Pinpoint the cell where the given text exists, returning its (x, y) midpoint coordinate. 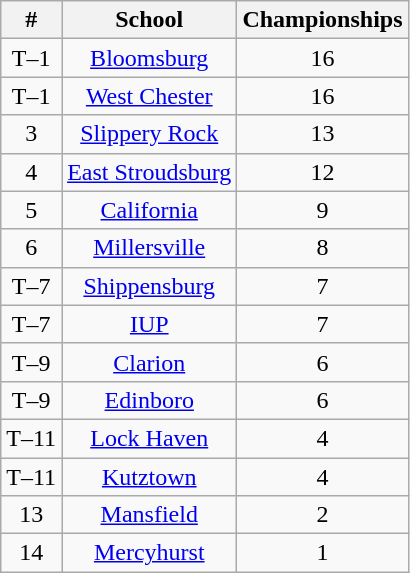
Shippensburg (150, 286)
Lock Haven (150, 438)
5 (32, 210)
East Stroudsburg (150, 172)
Kutztown (150, 477)
9 (322, 210)
14 (32, 553)
Mercyhurst (150, 553)
California (150, 210)
3 (32, 134)
Millersville (150, 248)
2 (322, 515)
Bloomsburg (150, 58)
8 (322, 248)
Clarion (150, 362)
# (32, 20)
12 (322, 172)
IUP (150, 324)
Edinboro (150, 400)
Slippery Rock (150, 134)
1 (322, 553)
Championships (322, 20)
West Chester (150, 96)
School (150, 20)
Mansfield (150, 515)
